Extract the (x, y) coordinate from the center of the cell holding the provided text.  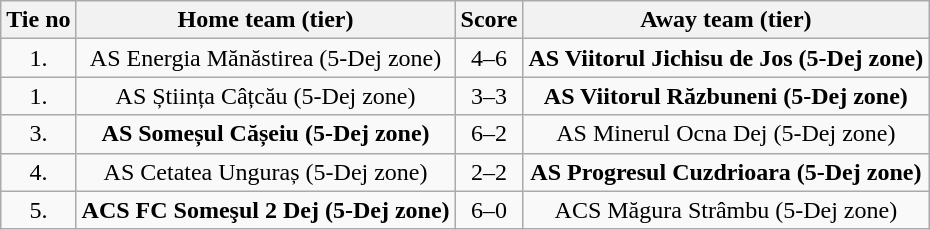
Home team (tier) (266, 20)
ACS Măgura Strâmbu (5-Dej zone) (726, 210)
AS Viitorul Răzbuneni (5-Dej zone) (726, 96)
4–6 (489, 58)
3–3 (489, 96)
2–2 (489, 172)
AS Viitorul Jichisu de Jos (5-Dej zone) (726, 58)
Tie no (38, 20)
AS Progresul Cuzdrioara (5-Dej zone) (726, 172)
AS Cetatea Unguraș (5-Dej zone) (266, 172)
AS Energia Mănăstirea (5-Dej zone) (266, 58)
6–2 (489, 134)
4. (38, 172)
ACS FC Someşul 2 Dej (5-Dej zone) (266, 210)
Score (489, 20)
3. (38, 134)
6–0 (489, 210)
AS Știința Câțcău (5-Dej zone) (266, 96)
AS Minerul Ocna Dej (5-Dej zone) (726, 134)
AS Someșul Cășeiu (5-Dej zone) (266, 134)
Away team (tier) (726, 20)
5. (38, 210)
